Return (x, y) of the center of cell containing provided text 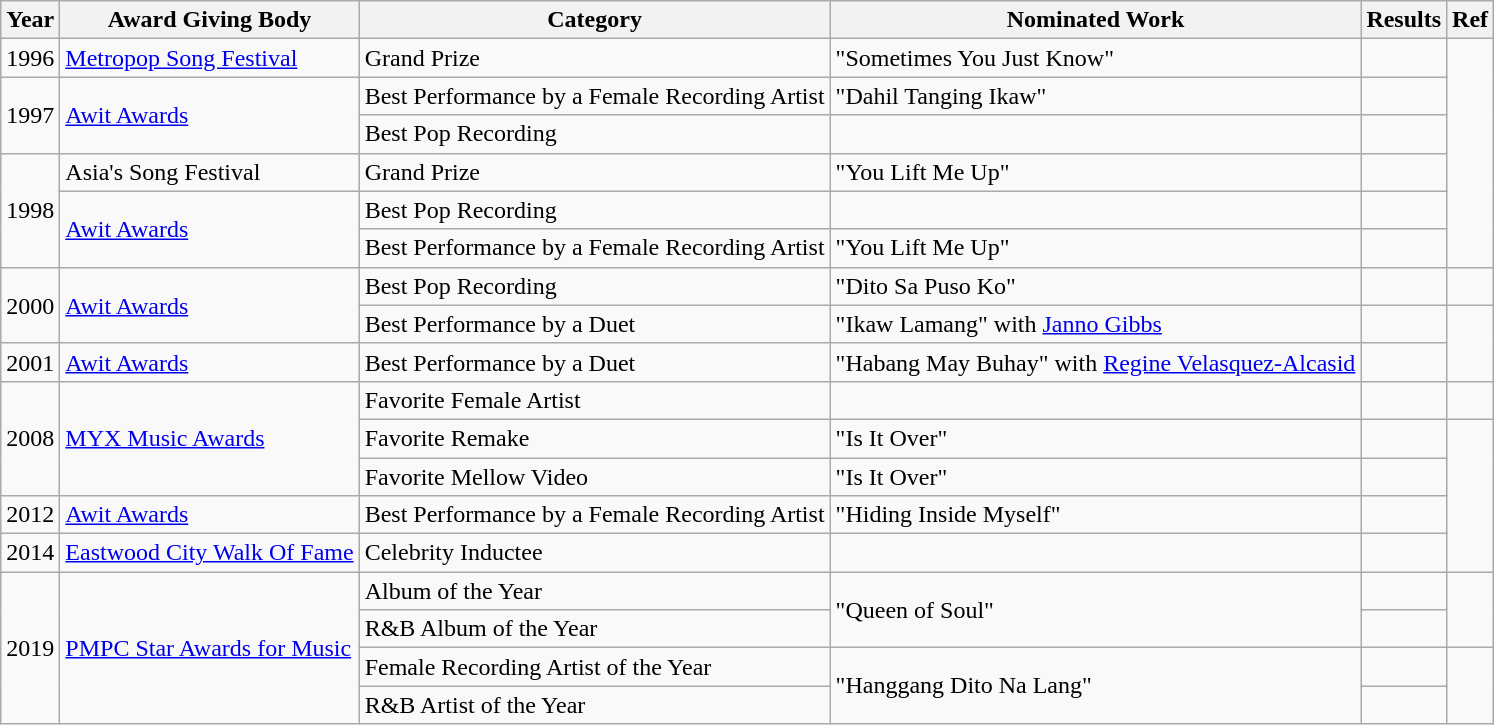
2019 (30, 648)
1997 (30, 115)
MYX Music Awards (210, 438)
Asia's Song Festival (210, 172)
R&B Album of the Year (594, 629)
Results (1404, 20)
Favorite Remake (594, 438)
"Sometimes You Just Know" (1096, 58)
Ref (1470, 20)
Favorite Female Artist (594, 400)
1996 (30, 58)
1998 (30, 210)
Female Recording Artist of the Year (594, 667)
2000 (30, 305)
2008 (30, 438)
2014 (30, 553)
2012 (30, 515)
Metropop Song Festival (210, 58)
2001 (30, 362)
"Hiding Inside Myself" (1096, 515)
Album of the Year (594, 591)
Eastwood City Walk Of Fame (210, 553)
Celebrity Inductee (594, 553)
"Dito Sa Puso Ko" (1096, 286)
"Hanggang Dito Na Lang" (1096, 686)
Favorite Mellow Video (594, 477)
"Habang May Buhay" with Regine Velasquez-Alcasid (1096, 362)
R&B Artist of the Year (594, 705)
Award Giving Body (210, 20)
Nominated Work (1096, 20)
"Dahil Tanging Ikaw" (1096, 96)
Year (30, 20)
PMPC Star Awards for Music (210, 648)
"Ikaw Lamang" with Janno Gibbs (1096, 324)
Category (594, 20)
"Queen of Soul" (1096, 610)
